Determine the [x, y] coordinate at the center of the cell enclosing the given text.  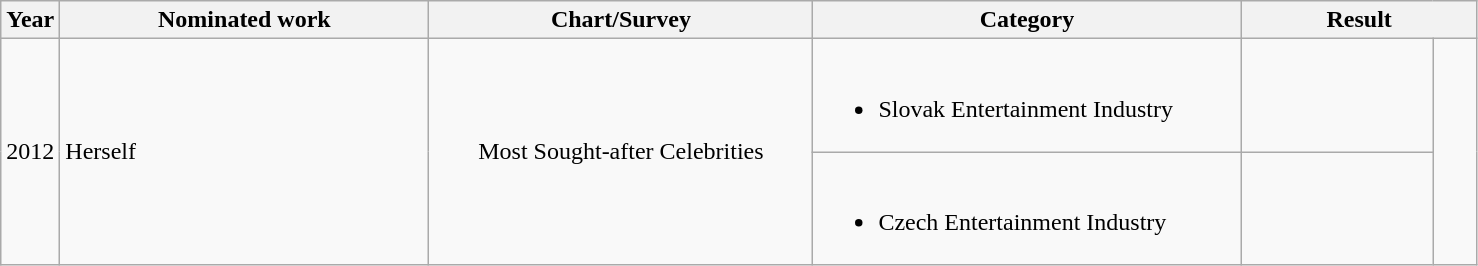
Year [30, 20]
Herself [244, 152]
Nominated work [244, 20]
Slovak Entertainment Industry [1027, 96]
Result [1359, 20]
Most Sought-after Celebrities [621, 152]
Category [1027, 20]
Czech Entertainment Industry [1027, 208]
2012 [30, 152]
Chart/Survey [621, 20]
